Detect which cell encompasses the target text, then output its [x, y] center coordinate. 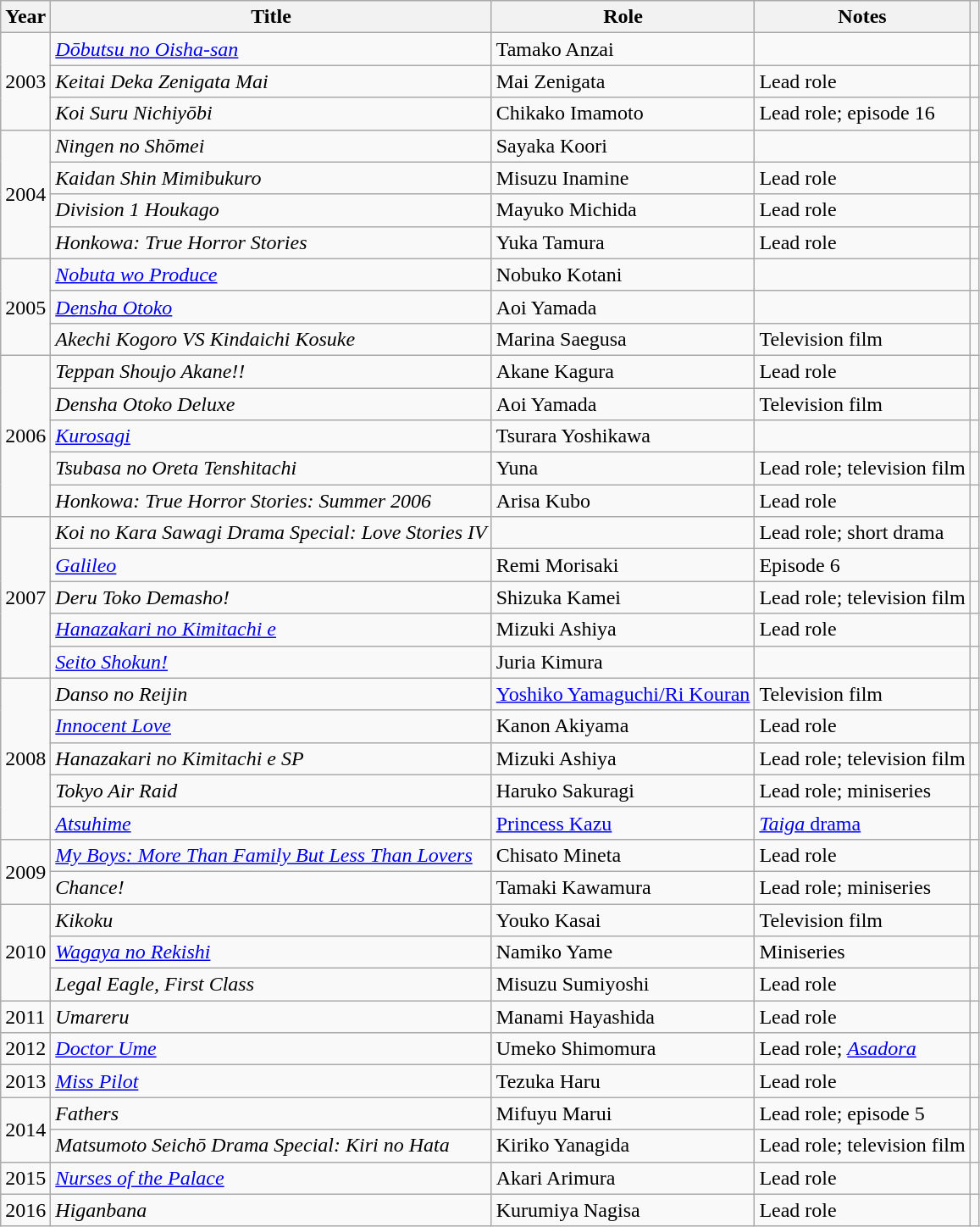
2016 [25, 1210]
Nobuta wo Produce [271, 275]
Lead role; short drama [862, 533]
Miss Pilot [271, 1081]
Doctor Ume [271, 1049]
Umeko Shimomura [623, 1049]
Miniseries [862, 952]
2013 [25, 1081]
Arisa Kubo [623, 501]
Role [623, 17]
Manami Hayashida [623, 1017]
Hanazakari no Kimitachi e [271, 630]
2006 [25, 436]
Umareru [271, 1017]
Wagaya no Rekishi [271, 952]
Dōbutsu no Oisha-san [271, 49]
Tokyo Air Raid [271, 791]
Teppan Shoujo Akane!! [271, 371]
My Boys: More Than Family But Less Than Lovers [271, 855]
Hanazakari no Kimitachi e SP [271, 758]
2010 [25, 952]
Youko Kasai [623, 919]
Misuzu Sumiyoshi [623, 985]
Lead role; Asadora [862, 1049]
2004 [25, 194]
Densha Otoko Deluxe [271, 404]
Akechi Kogoro VS Kindaichi Kosuke [271, 339]
2015 [25, 1178]
2003 [25, 81]
Kikoku [271, 919]
Kurumiya Nagisa [623, 1210]
2007 [25, 597]
Division 1 Houkago [271, 210]
Kaidan Shin Mimibukuro [271, 178]
Keitai Deka Zenigata Mai [271, 81]
Honkowa: True Horror Stories: Summer 2006 [271, 501]
2011 [25, 1017]
Danso no Reijin [271, 694]
Sayaka Koori [623, 146]
Matsumoto Seichō Drama Special: Kiri no Hata [271, 1146]
Marina Saegusa [623, 339]
Tamaki Kawamura [623, 887]
Kanon Akiyama [623, 726]
2014 [25, 1130]
2008 [25, 758]
Koi Suru Nichiyōbi [271, 114]
Misuzu Inamine [623, 178]
Yoshiko Yamaguchi/Ri Kouran [623, 694]
Fathers [271, 1113]
Taiga drama [862, 823]
Higanbana [271, 1210]
Deru Toko Demasho! [271, 597]
2009 [25, 871]
Kiriko Yanagida [623, 1146]
Honkowa: True Horror Stories [271, 242]
Tsurara Yoshikawa [623, 436]
Yuka Tamura [623, 242]
Kurosagi [271, 436]
Innocent Love [271, 726]
2012 [25, 1049]
2005 [25, 307]
Chikako Imamoto [623, 114]
Tamako Anzai [623, 49]
Notes [862, 17]
Akari Arimura [623, 1178]
Galileo [271, 565]
Lead role; episode 16 [862, 114]
Seito Shokun! [271, 662]
Episode 6 [862, 565]
Haruko Sakuragi [623, 791]
Yuna [623, 469]
Koi no Kara Sawagi Drama Special: Love Stories IV [271, 533]
Atsuhime [271, 823]
Remi Morisaki [623, 565]
Mai Zenigata [623, 81]
Title [271, 17]
Princess Kazu [623, 823]
Legal Eagle, First Class [271, 985]
Chisato Mineta [623, 855]
Namiko Yame [623, 952]
Year [25, 17]
Mifuyu Marui [623, 1113]
Shizuka Kamei [623, 597]
Tezuka Haru [623, 1081]
Akane Kagura [623, 371]
Nurses of the Palace [271, 1178]
Lead role; episode 5 [862, 1113]
Densha Otoko [271, 307]
Juria Kimura [623, 662]
Tsubasa no Oreta Tenshitachi [271, 469]
Chance! [271, 887]
Ningen no Shōmei [271, 146]
Nobuko Kotani [623, 275]
Mayuko Michida [623, 210]
